Determine the (x, y) coordinate at the center of the cell enclosing the given text.  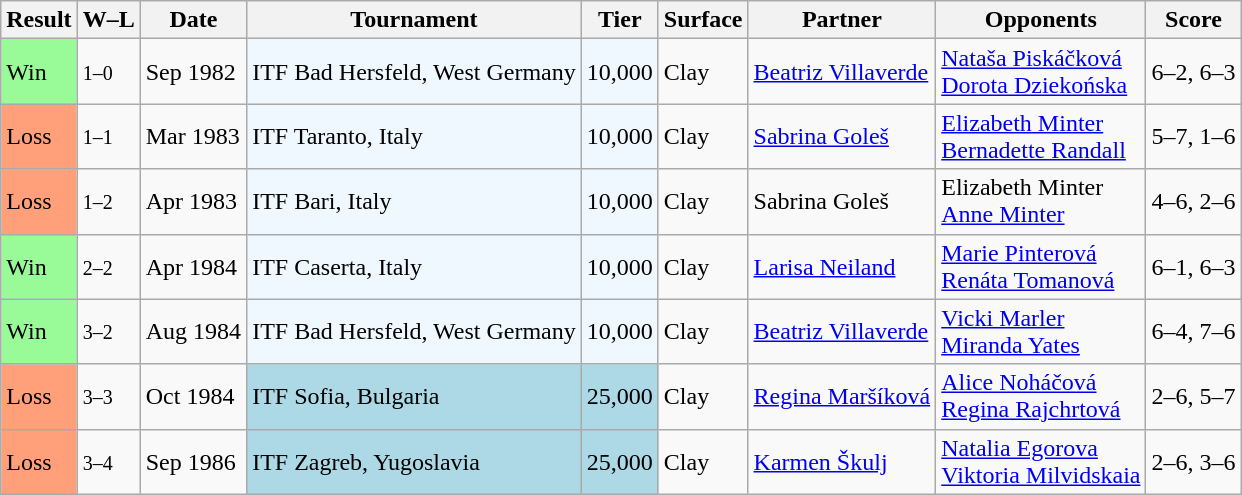
Vicki Marler Miranda Yates (1041, 332)
4–6, 2–6 (1194, 202)
ITF Sofia, Bulgaria (414, 396)
Surface (703, 20)
2–6, 3–6 (1194, 462)
1–2 (108, 202)
6–4, 7–6 (1194, 332)
1–0 (108, 72)
Elizabeth Minter Anne Minter (1041, 202)
Opponents (1041, 20)
Sep 1986 (193, 462)
ITF Caserta, Italy (414, 266)
5–7, 1–6 (1194, 136)
Result (39, 20)
Sep 1982 (193, 72)
Regina Maršíková (842, 396)
ITF Zagreb, Yugoslavia (414, 462)
6–1, 6–3 (1194, 266)
W–L (108, 20)
Karmen Škulj (842, 462)
Apr 1984 (193, 266)
Tier (620, 20)
Date (193, 20)
Score (1194, 20)
6–2, 6–3 (1194, 72)
ITF Taranto, Italy (414, 136)
Partner (842, 20)
3–4 (108, 462)
Oct 1984 (193, 396)
3–3 (108, 396)
3–2 (108, 332)
ITF Bari, Italy (414, 202)
Elizabeth Minter Bernadette Randall (1041, 136)
Marie Pinterová Renáta Tomanová (1041, 266)
2–2 (108, 266)
Alice Noháčová Regina Rajchrtová (1041, 396)
Natalia Egorova Viktoria Milvidskaia (1041, 462)
Larisa Neiland (842, 266)
1–1 (108, 136)
Tournament (414, 20)
2–6, 5–7 (1194, 396)
Aug 1984 (193, 332)
Mar 1983 (193, 136)
Nataša Piskáčková Dorota Dziekońska (1041, 72)
Apr 1983 (193, 202)
